Find where the given text appears and provide that cell's center as [x, y] coordinate. 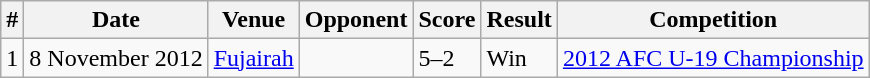
Competition [713, 20]
Score [447, 20]
5–2 [447, 58]
8 November 2012 [116, 58]
Result [519, 20]
Venue [254, 20]
2012 AFC U-19 Championship [713, 58]
1 [12, 58]
Win [519, 58]
Date [116, 20]
Fujairah [254, 58]
# [12, 20]
Opponent [356, 20]
